Provide the (x, y) coordinate of the cell's center where the given text is located.  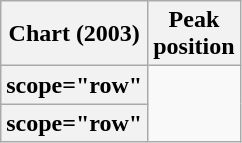
Peakposition (194, 34)
Chart (2003) (74, 34)
